Search for the cell housing the specified text and yield its (x, y) center coordinate. 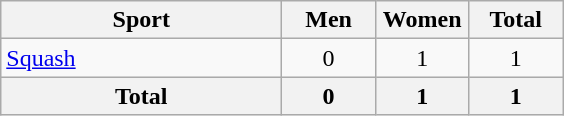
Squash (142, 58)
Men (329, 20)
Women (422, 20)
Sport (142, 20)
